Capture the cell that displays the provided text and extract its [x, y] central coordinate. 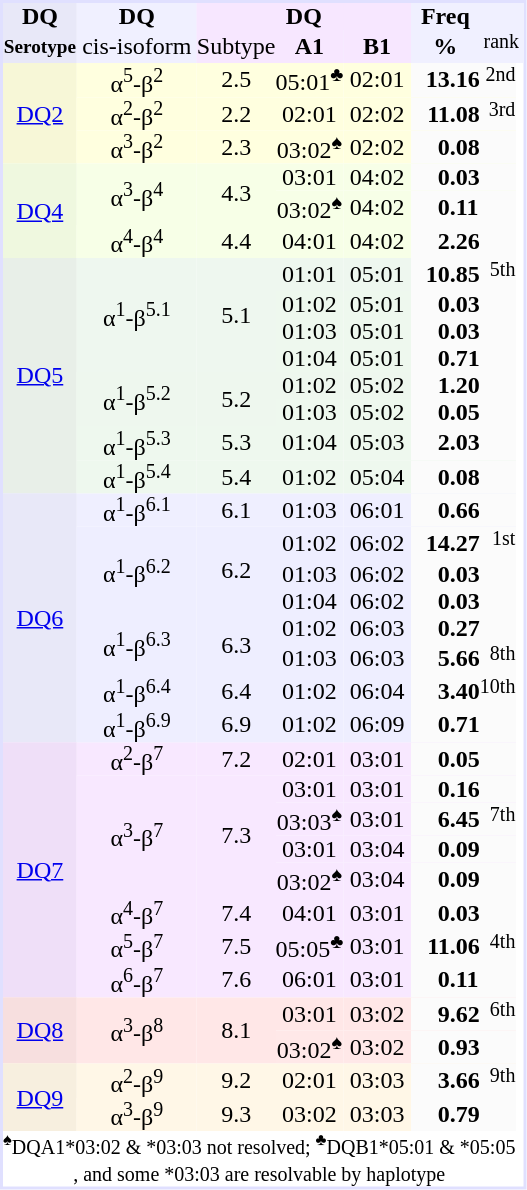
62 [468, 1014]
9.3 [236, 1114]
6.2 [236, 570]
α3-β4 [137, 194]
α1-β6.3 [137, 644]
6.4 [236, 692]
α1-β5.2 [137, 399]
DQ7 [40, 870]
9.2 [236, 1080]
2.3 [236, 146]
2.2 [236, 114]
05:04 [377, 476]
3rd [498, 114]
DQ9 [40, 1098]
1st [498, 544]
13. [434, 80]
5.1 [236, 315]
DQ5 [40, 376]
B1 [377, 46]
6. [434, 818]
α2-β7 [137, 758]
9. [434, 1014]
9th [498, 1080]
DQ2 [40, 113]
85 [468, 274]
A1 [310, 46]
5.3 [236, 442]
8.1 [236, 1030]
Subtype [236, 46]
Freq [446, 16]
7.6 [236, 980]
05:03 [377, 442]
06 [468, 946]
2nd [498, 80]
4.4 [236, 240]
α1-β5.4 [137, 476]
4th [498, 946]
% [446, 46]
α5-β2 [137, 80]
7.2 [236, 758]
6th [498, 1014]
06:09 [377, 724]
26 [468, 240]
7th [498, 818]
α2-β2 [137, 114]
01:01 [310, 274]
α2-β9 [137, 1080]
93 [468, 1046]
α3-β8 [137, 1030]
α1-β5.1 [137, 315]
α1-β6.2 [137, 570]
40 [468, 692]
45 [468, 818]
Serotype [40, 46]
20 [468, 386]
cis-isoform [137, 46]
06:04 [377, 692]
5. [434, 658]
2.5 [236, 80]
α4-β7 [137, 912]
α1-β6.9 [137, 724]
5.2 [236, 399]
05:05♣ [310, 946]
α6-β7 [137, 980]
6.3 [236, 644]
♠DQA1*03:02 & *03:03 not resolved; ♣DQB1*05:01 & *05:05, and some *03:03 are resolvable by haplotype [259, 1159]
5th [498, 274]
6.9 [236, 724]
03:03♠ [310, 818]
DQ8 [40, 1030]
α3-β9 [137, 1114]
α1-β6.4 [137, 692]
1. [434, 386]
5.4 [236, 476]
α3-β7 [137, 836]
DQ4 [40, 211]
05:01♣ [310, 80]
7.5 [236, 946]
79 [468, 1114]
10th [498, 692]
α4-β4 [137, 240]
DQ6 [40, 617]
rank [502, 46]
7.4 [236, 912]
α5-β7 [137, 946]
7.3 [236, 836]
10. [434, 274]
8th [498, 658]
14. [434, 544]
4.3 [236, 194]
α1-β5.3 [137, 442]
α1-β6.1 [137, 510]
6.1 [236, 510]
α3-β2 [137, 146]
